Pinpoint the cell where the given text exists, returning its (X, Y) midpoint coordinate. 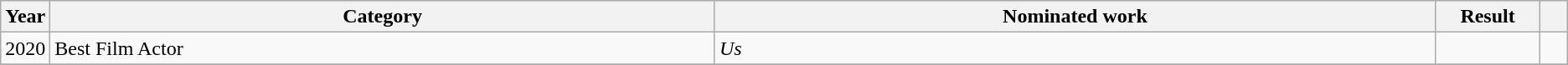
Us (1075, 48)
Category (383, 17)
Best Film Actor (383, 48)
2020 (25, 48)
Year (25, 17)
Result (1488, 17)
Nominated work (1075, 17)
